Determine the (X, Y) coordinate at the center of the cell enclosing the given text.  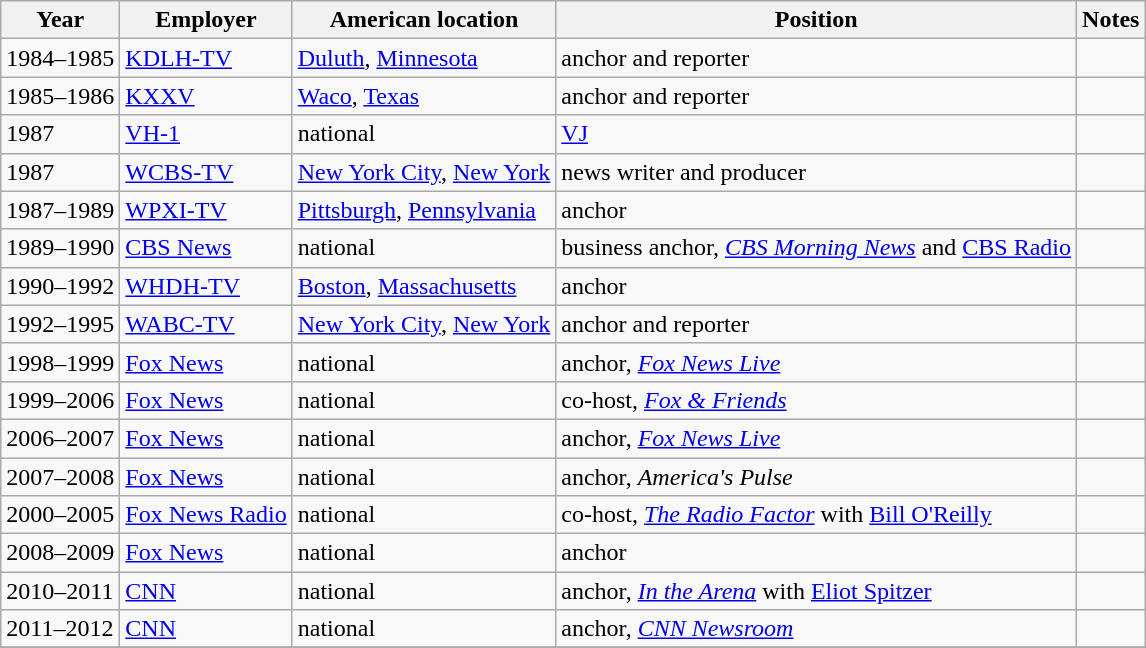
Employer (206, 20)
VJ (816, 134)
anchor, In the Arena with Eliot Spitzer (816, 591)
VH-1 (206, 134)
Position (816, 20)
Waco, Texas (424, 96)
1992–1995 (60, 324)
Boston, Massachusetts (424, 286)
1990–1992 (60, 286)
2000–2005 (60, 515)
news writer and producer (816, 172)
1985–1986 (60, 96)
Pittsburgh, Pennsylvania (424, 210)
2011–2012 (60, 629)
business anchor, CBS Morning News and CBS Radio (816, 248)
co-host, Fox & Friends (816, 400)
Duluth, Minnesota (424, 58)
American location (424, 20)
anchor, America's Pulse (816, 477)
1998–1999 (60, 362)
1987–1989 (60, 210)
2010–2011 (60, 591)
WCBS-TV (206, 172)
WHDH-TV (206, 286)
1984–1985 (60, 58)
KDLH-TV (206, 58)
2008–2009 (60, 553)
Year (60, 20)
Notes (1111, 20)
Fox News Radio (206, 515)
WABC-TV (206, 324)
1989–1990 (60, 248)
CBS News (206, 248)
co-host, The Radio Factor with Bill O'Reilly (816, 515)
WPXI-TV (206, 210)
1999–2006 (60, 400)
2007–2008 (60, 477)
2006–2007 (60, 438)
KXXV (206, 96)
anchor, CNN Newsroom (816, 629)
